Scan for the cell matching the given text and deliver its (x, y) coordinate at center. 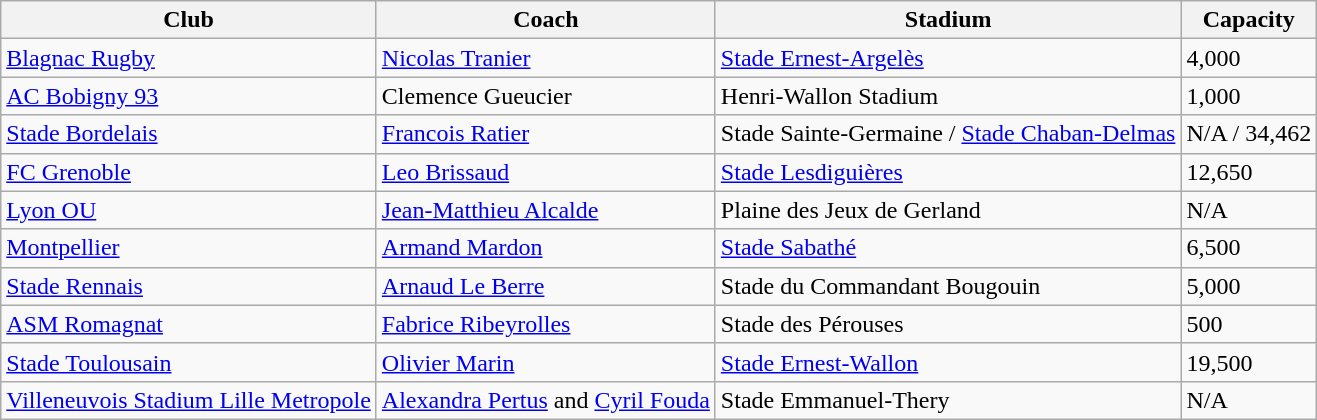
Jean-Matthieu Alcalde (546, 210)
Alexandra Pertus and Cyril Fouda (546, 400)
Club (189, 20)
N/A / 34,462 (1249, 134)
Stade Sainte-Germaine / Stade Chaban-Delmas (948, 134)
Francois Ratier (546, 134)
Stade du Commandant Bougouin (948, 286)
Villeneuvois Stadium Lille Metropole (189, 400)
Fabrice Ribeyrolles (546, 324)
19,500 (1249, 362)
Armand Mardon (546, 248)
Stade Lesdiguières (948, 172)
Montpellier (189, 248)
Lyon OU (189, 210)
5,000 (1249, 286)
Nicolas Tranier (546, 58)
Stade Bordelais (189, 134)
Stade Sabathé (948, 248)
Plaine des Jeux de Gerland (948, 210)
500 (1249, 324)
Stade Emmanuel-Thery (948, 400)
Blagnac Rugby (189, 58)
ASM Romagnat (189, 324)
Stade Ernest-Wallon (948, 362)
Stade Toulousain (189, 362)
1,000 (1249, 96)
AC Bobigny 93 (189, 96)
Stade Ernest-Argelès (948, 58)
Arnaud Le Berre (546, 286)
Henri-Wallon Stadium (948, 96)
Capacity (1249, 20)
Stade Rennais (189, 286)
Stadium (948, 20)
FC Grenoble (189, 172)
12,650 (1249, 172)
Olivier Marin (546, 362)
Stade des Pérouses (948, 324)
4,000 (1249, 58)
Coach (546, 20)
6,500 (1249, 248)
Clemence Gueucier (546, 96)
Leo Brissaud (546, 172)
